Return [X, Y] of the center of cell containing provided text 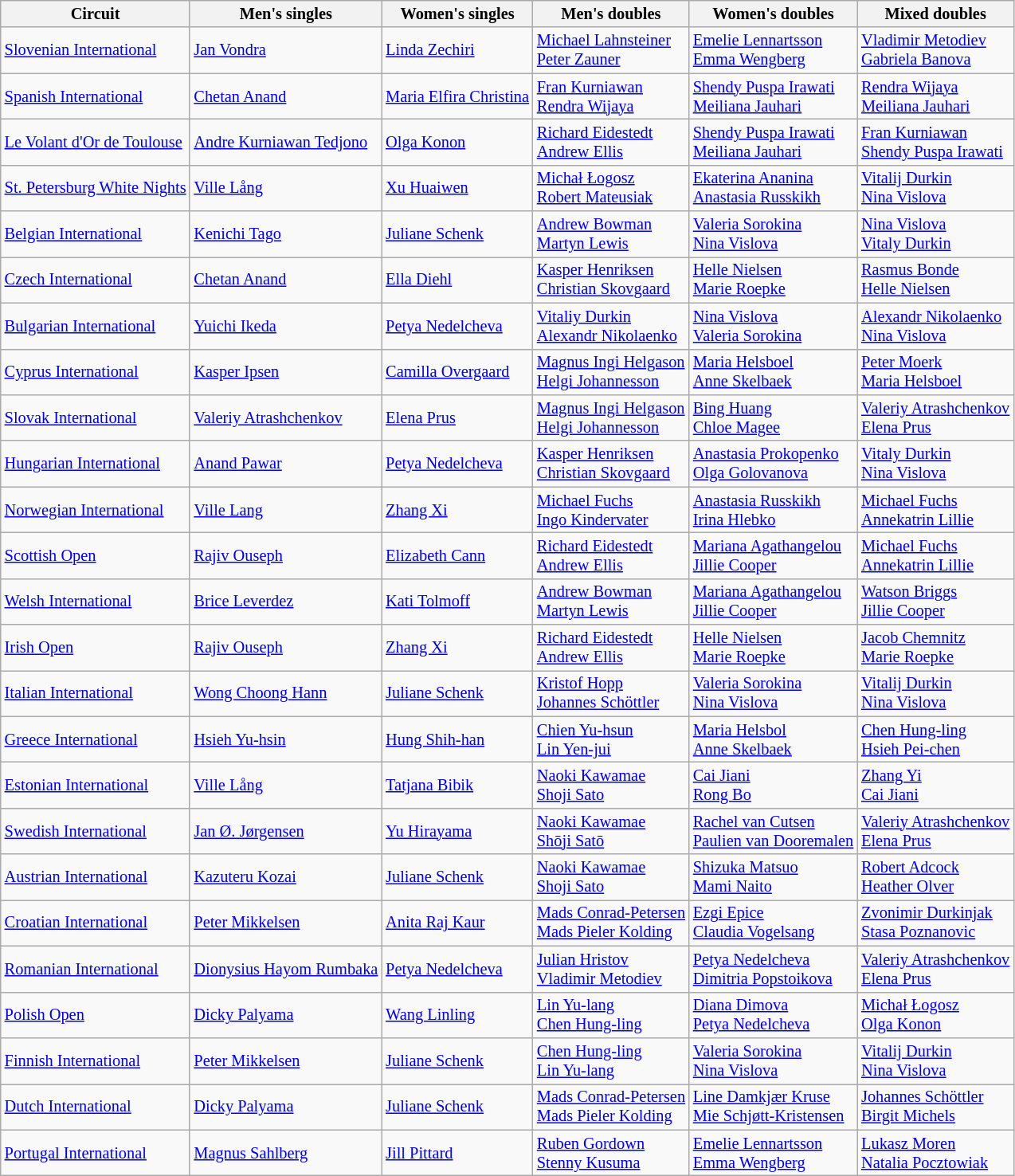
Kenichi Tago [285, 234]
Ezgi Epice Claudia Vogelsang [773, 923]
Slovak International [96, 417]
Spanish International [96, 96]
Hsieh Yu-hsin [285, 739]
Scottish Open [96, 555]
Jan Ø. Jørgensen [285, 831]
Belgian International [96, 234]
Swedish International [96, 831]
Cyprus International [96, 372]
Nina Vislova Valeria Sorokina [773, 326]
Rachel van Cutsen Paulien van Dooremalen [773, 831]
Petya Nedelcheva Dimitria Popstoikova [773, 969]
Magnus Sahlberg [285, 1153]
Maria Elfira Christina [457, 96]
Kasper Ipsen [285, 372]
Hung Shih-han [457, 739]
Mixed doubles [935, 14]
Women's singles [457, 14]
Anastasia Prokopenko Olga Golovanova [773, 464]
Cai Jiani Rong Bo [773, 785]
Naoki Kawamae Shōji Satō [611, 831]
Dutch International [96, 1107]
Ella Diehl [457, 280]
St. Petersburg White Nights [96, 188]
Austrian International [96, 877]
Hungarian International [96, 464]
Fran Kurniawan Shendy Puspa Irawati [935, 142]
Tatjana Bibik [457, 785]
Anastasia Russkikh Irina Hlebko [773, 510]
Ruben Gordown Stenny Kusuma [611, 1153]
Kazuteru Kozai [285, 877]
Chen Hung-ling Hsieh Pei-chen [935, 739]
Xu Huaiwen [457, 188]
Fran Kurniawan Rendra Wijaya [611, 96]
Anita Raj Kaur [457, 923]
Romanian International [96, 969]
Vitaliy Durkin Alexandr Nikolaenko [611, 326]
Alexandr Nikolaenko Nina Vislova [935, 326]
Valeriy Atrashchenkov [285, 417]
Yu Hirayama [457, 831]
Czech International [96, 280]
Women's doubles [773, 14]
Elena Prus [457, 417]
Ekaterina Ananina Anastasia Russkikh [773, 188]
Wong Choong Hann [285, 693]
Welsh International [96, 602]
Jan Vondra [285, 50]
Johannes Schöttler Birgit Michels [935, 1107]
Irish Open [96, 648]
Andre Kurniawan Tedjono [285, 142]
Line Damkjær Kruse Mie Schjøtt-Kristensen [773, 1107]
Portugal International [96, 1153]
Rendra Wijaya Meiliana Jauhari [935, 96]
Diana Dimova Petya Nedelcheva [773, 1015]
Michael Fuchs Ingo Kindervater [611, 510]
Michael Lahnsteiner Peter Zauner [611, 50]
Greece International [96, 739]
Michał Łogosz Robert Mateusiak [611, 188]
Slovenian International [96, 50]
Dionysius Hayom Rumbaka [285, 969]
Watson Briggs Jillie Cooper [935, 602]
Norwegian International [96, 510]
Michał Łogosz Olga Konon [935, 1015]
Peter Moerk Maria Helsboel [935, 372]
Croatian International [96, 923]
Zvonimir Durkinjak Stasa Poznanovic [935, 923]
Maria Helsboel Anne Skelbaek [773, 372]
Rasmus Bonde Helle Nielsen [935, 280]
Kati Tolmoff [457, 602]
Maria Helsbol Anne Skelbaek [773, 739]
Bing Huang Chloe Magee [773, 417]
Camilla Overgaard [457, 372]
Linda Zechiri [457, 50]
Elizabeth Cann [457, 555]
Nina Vislova Vitaly Durkin [935, 234]
Olga Konon [457, 142]
Bulgarian International [96, 326]
Shizuka Matsuo Mami Naito [773, 877]
Italian International [96, 693]
Vladimir Metodiev Gabriela Banova [935, 50]
Robert Adcock Heather Olver [935, 877]
Yuichi Ikeda [285, 326]
Zhang Yi Cai Jiani [935, 785]
Estonian International [96, 785]
Brice Leverdez [285, 602]
Circuit [96, 14]
Ville Lang [285, 510]
Men's singles [285, 14]
Le Volant d'Or de Toulouse [96, 142]
Jill Pittard [457, 1153]
Chen Hung-ling Lin Yu-lang [611, 1060]
Anand Pawar [285, 464]
Kristof Hopp Johannes Schöttler [611, 693]
Lukasz Moren Natalia Pocztowiak [935, 1153]
Polish Open [96, 1015]
Lin Yu-lang Chen Hung-ling [611, 1015]
Jacob Chemnitz Marie Roepke [935, 648]
Julian Hristov Vladimir Metodiev [611, 969]
Chien Yu-hsun Lin Yen-jui [611, 739]
Wang Linling [457, 1015]
Vitaly Durkin Nina Vislova [935, 464]
Finnish International [96, 1060]
Men's doubles [611, 14]
